For the text-containing cell, return its midpoint in [x, y] coordinate format. 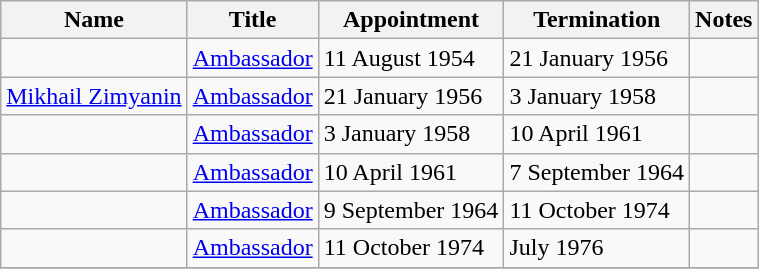
July 1976 [597, 248]
7 September 1964 [597, 172]
Name [94, 20]
Termination [597, 20]
9 September 1964 [411, 210]
11 August 1954 [411, 58]
Title [252, 20]
Appointment [411, 20]
Notes [724, 20]
Mikhail Zimyanin [94, 96]
